Search for the cell housing the specified text and yield its [X, Y] center coordinate. 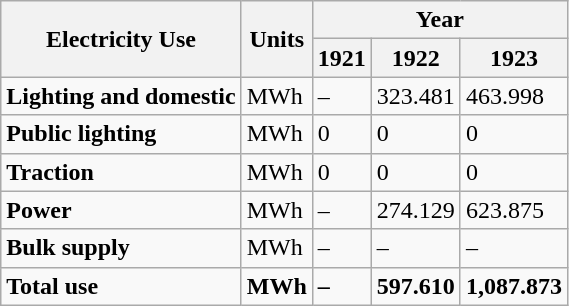
Units [276, 39]
Traction [121, 172]
623.875 [514, 210]
1921 [342, 58]
Bulk supply [121, 248]
323.481 [416, 96]
274.129 [416, 210]
Power [121, 210]
597.610 [416, 286]
Total use [121, 286]
1923 [514, 58]
Year [440, 20]
463.998 [514, 96]
1,087.873 [514, 286]
Lighting and domestic [121, 96]
1922 [416, 58]
Public lighting [121, 134]
Electricity Use [121, 39]
